From the cell containing the given text, extract its center point as (x, y) coordinate. 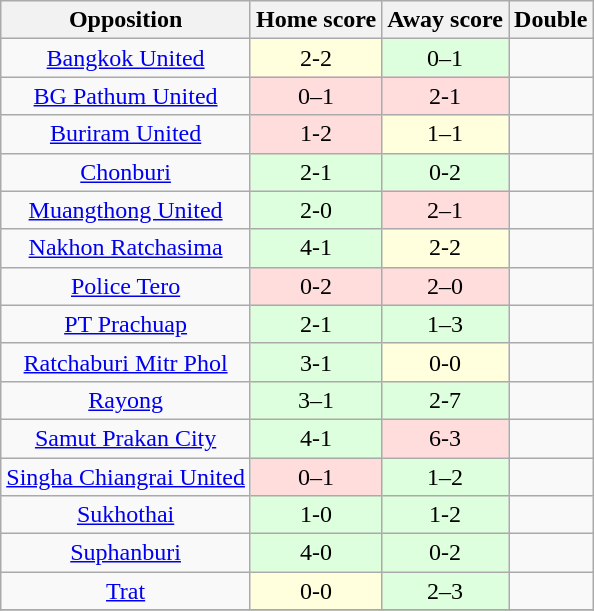
Singha Chiangrai United (126, 477)
2–3 (446, 591)
Trat (126, 591)
2–1 (446, 210)
BG Pathum United (126, 96)
3-1 (316, 362)
Police Tero (126, 286)
Buriram United (126, 134)
Chonburi (126, 172)
6-3 (446, 438)
Samut Prakan City (126, 438)
1–2 (446, 477)
Sukhothai (126, 515)
1–3 (446, 324)
Rayong (126, 400)
Bangkok United (126, 58)
3–1 (316, 400)
Home score (316, 20)
2-0 (316, 210)
PT Prachuap (126, 324)
Nakhon Ratchasima (126, 248)
2-7 (446, 400)
4-0 (316, 553)
Muangthong United (126, 210)
Opposition (126, 20)
1-0 (316, 515)
Ratchaburi Mitr Phol (126, 362)
Double (551, 20)
1–1 (446, 134)
2–0 (446, 286)
Suphanburi (126, 553)
Away score (446, 20)
